Extract the (x, y) coordinate from the center of the cell holding the provided text.  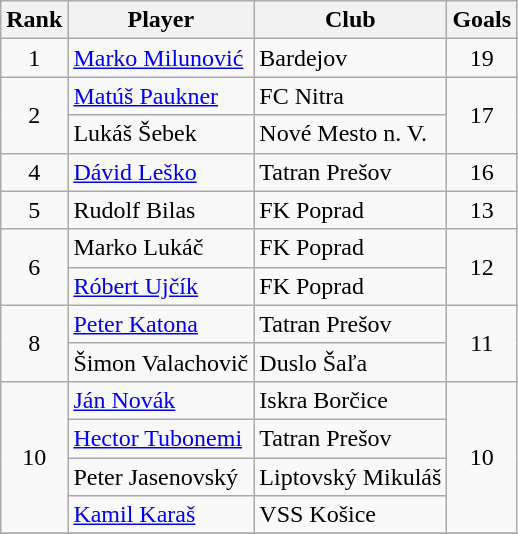
Peter Katona (161, 324)
Liptovský Mikuláš (350, 477)
5 (34, 210)
19 (482, 58)
Nové Mesto n. V. (350, 134)
Marko Lukáč (161, 248)
Rudolf Bilas (161, 210)
Matúš Paukner (161, 96)
Goals (482, 20)
Lukáš Šebek (161, 134)
Bardejov (350, 58)
Ján Novák (161, 400)
Dávid Leško (161, 172)
Róbert Ujčík (161, 286)
FC Nitra (350, 96)
12 (482, 267)
Player (161, 20)
Hector Tubonemi (161, 438)
6 (34, 267)
Šimon Valachovič (161, 362)
8 (34, 343)
11 (482, 343)
1 (34, 58)
2 (34, 115)
Kamil Karaš (161, 515)
Iskra Borčice (350, 400)
17 (482, 115)
Club (350, 20)
13 (482, 210)
4 (34, 172)
Rank (34, 20)
VSS Košice (350, 515)
Duslo Šaľa (350, 362)
Peter Jasenovský (161, 477)
Marko Milunović (161, 58)
16 (482, 172)
